Capture the cell that displays the provided text and extract its [x, y] central coordinate. 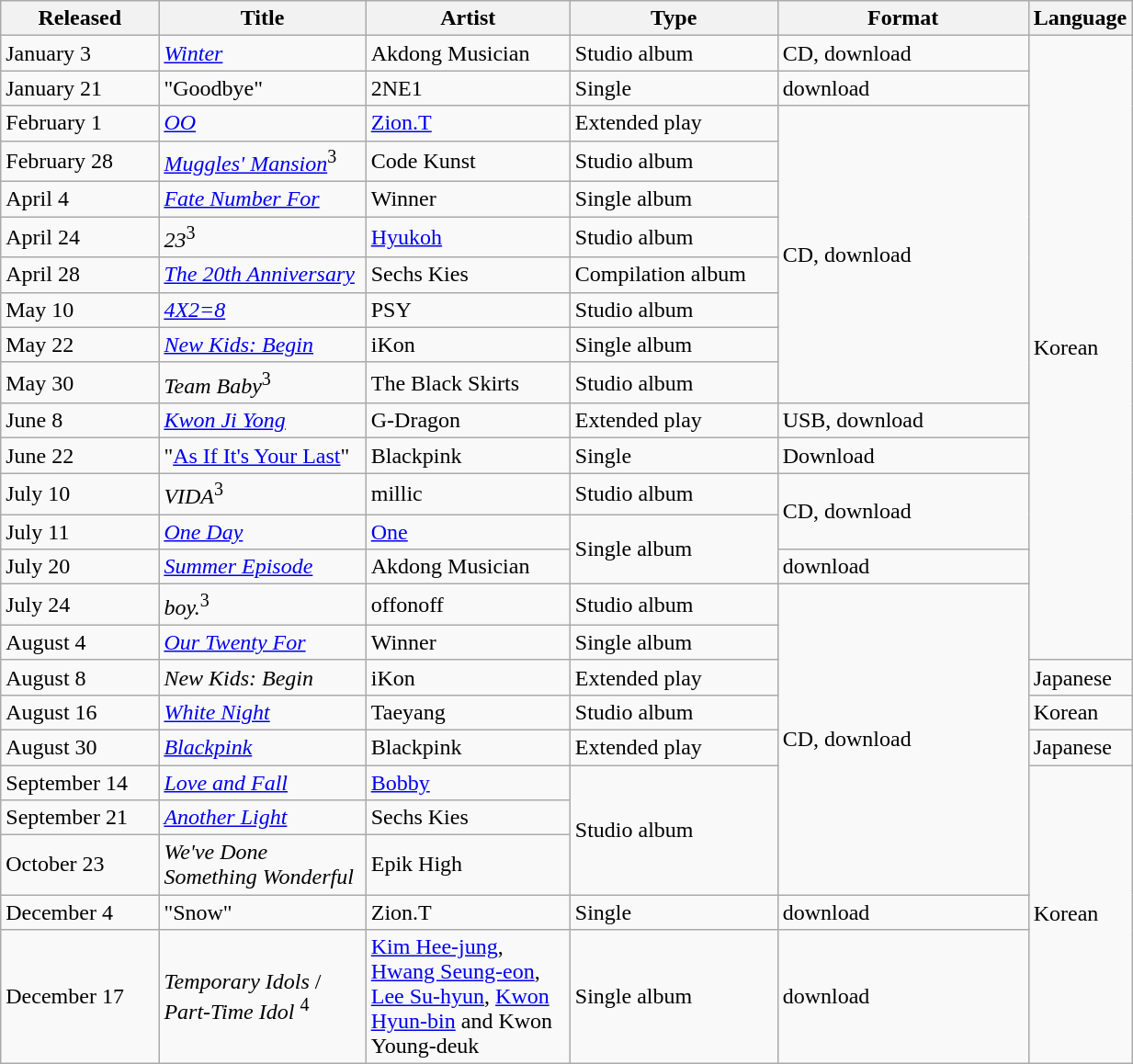
April 28 [80, 275]
Code Kunst [468, 162]
Bobby [468, 783]
One Day [263, 532]
Type [674, 18]
offonoff [468, 605]
PSY [468, 310]
Title [263, 18]
Epik High [468, 866]
Compilation album [674, 275]
"Snow" [263, 912]
July 11 [80, 532]
October 23 [80, 866]
May 10 [80, 310]
July 10 [80, 494]
July 24 [80, 605]
August 4 [80, 642]
Released [80, 18]
OO [263, 123]
"Goodbye" [263, 88]
Another Light [263, 818]
The 20th Anniversary [263, 275]
May 22 [80, 345]
Download [902, 456]
Hyukoh [468, 237]
Our Twenty For [263, 642]
Kim Hee-jung, Hwang Seung-eon, Lee Su-hyun, Kwon Hyun-bin and Kwon Young-deuk [468, 997]
February 1 [80, 123]
Format [902, 18]
September 14 [80, 783]
April 24 [80, 237]
December 4 [80, 912]
January 3 [80, 53]
One [468, 532]
June 8 [80, 421]
February 28 [80, 162]
August 8 [80, 677]
"As If It's Your Last" [263, 456]
August 16 [80, 712]
August 30 [80, 747]
May 30 [80, 382]
July 20 [80, 567]
April 4 [80, 199]
Artist [468, 18]
Team Baby3 [263, 382]
Taeyang [468, 712]
G-Dragon [468, 421]
4X2=8 [263, 310]
Winter [263, 53]
USB, download [902, 421]
Love and Fall [263, 783]
2NE1 [468, 88]
January 21 [80, 88]
September 21 [80, 818]
We've Done Something Wonderful [263, 866]
White Night [263, 712]
December 17 [80, 997]
Fate Number For [263, 199]
Temporary Idols / Part-Time Idol 4 [263, 997]
millic [468, 494]
Kwon Ji Yong [263, 421]
boy.3 [263, 605]
Summer Episode [263, 567]
The Black Skirts [468, 382]
233 [263, 237]
Language [1080, 18]
Muggles' Mansion3 [263, 162]
VIDA3 [263, 494]
June 22 [80, 456]
